Provide the [X, Y] coordinate of the cell's center where the given text is located.  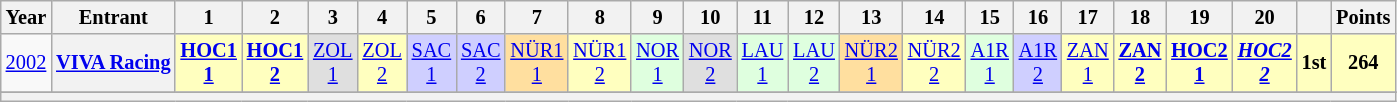
LAU1 [763, 63]
HOC22 [1265, 63]
15 [990, 17]
Entrant [113, 17]
HOC21 [1199, 63]
6 [480, 17]
HOC11 [208, 63]
Year [26, 17]
NOR1 [658, 63]
7 [536, 17]
NÜR11 [536, 63]
ZOL1 [332, 63]
16 [1038, 17]
ZAN2 [1140, 63]
ZAN1 [1088, 63]
NÜR21 [872, 63]
1 [208, 17]
1st [1314, 63]
ZOL2 [382, 63]
2 [275, 17]
264 [1363, 63]
NÜR22 [934, 63]
NOR2 [710, 63]
13 [872, 17]
14 [934, 17]
12 [814, 17]
19 [1199, 17]
3 [332, 17]
VIVA Racing [113, 63]
18 [1140, 17]
4 [382, 17]
LAU2 [814, 63]
10 [710, 17]
5 [432, 17]
Points [1363, 17]
20 [1265, 17]
A1R2 [1038, 63]
2002 [26, 63]
SAC1 [432, 63]
17 [1088, 17]
SAC2 [480, 63]
8 [600, 17]
11 [763, 17]
A1R1 [990, 63]
HOC12 [275, 63]
9 [658, 17]
NÜR12 [600, 63]
